For the text-containing cell, return its midpoint in [X, Y] coordinate format. 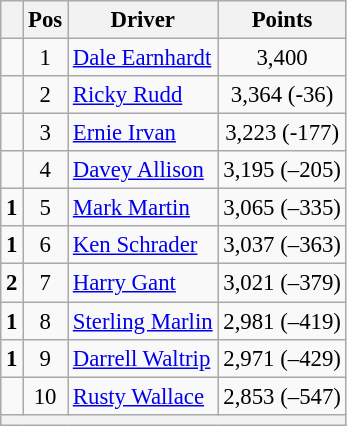
2,981 (–419) [282, 321]
Harry Gant [143, 283]
Pos [46, 20]
Ricky Rudd [143, 95]
3,065 (–335) [282, 208]
3,400 [282, 58]
10 [46, 396]
9 [46, 358]
5 [46, 208]
Ernie Irvan [143, 133]
3,021 (–379) [282, 283]
3,364 (-36) [282, 95]
3,037 (–363) [282, 245]
Darrell Waltrip [143, 358]
8 [46, 321]
Mark Martin [143, 208]
Ken Schrader [143, 245]
6 [46, 245]
Rusty Wallace [143, 396]
4 [46, 170]
3,195 (–205) [282, 170]
Davey Allison [143, 170]
Points [282, 20]
3 [46, 133]
7 [46, 283]
2,971 (–429) [282, 358]
Dale Earnhardt [143, 58]
2,853 (–547) [282, 396]
Driver [143, 20]
Sterling Marlin [143, 321]
3,223 (-177) [282, 133]
